Pinpoint the cell where the given text exists, returning its (x, y) midpoint coordinate. 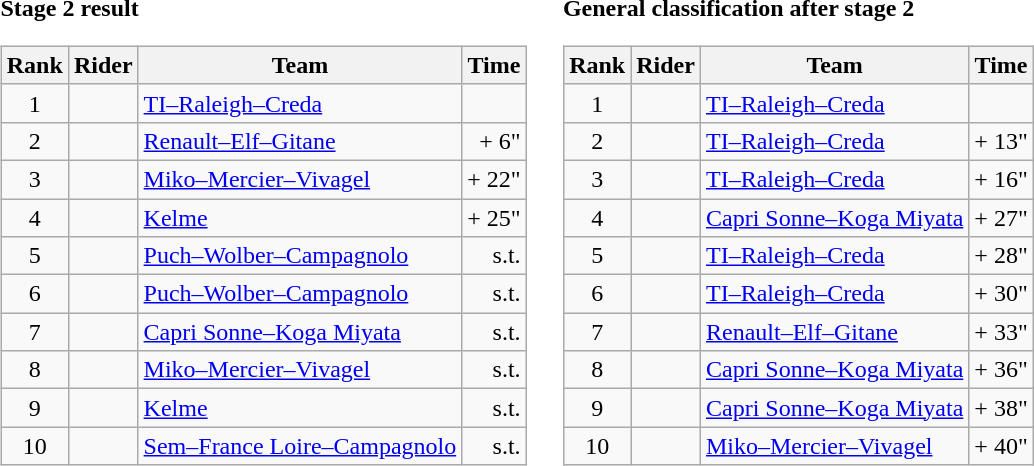
+ 13" (1001, 141)
+ 30" (1001, 294)
+ 22" (494, 179)
+ 25" (494, 217)
+ 6" (494, 141)
Sem–France Loire–Campagnolo (300, 446)
+ 40" (1001, 446)
+ 27" (1001, 217)
+ 33" (1001, 332)
+ 28" (1001, 256)
+ 38" (1001, 408)
+ 16" (1001, 179)
+ 36" (1001, 370)
